Return (X, Y) of the center of cell containing provided text 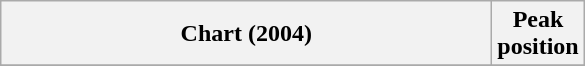
Peakposition (538, 34)
Chart (2004) (246, 34)
